Identify which cell holds the provided text, then report its [X, Y] central coordinate. 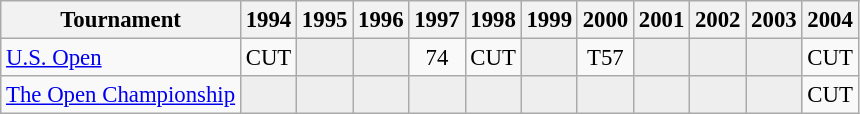
2003 [774, 20]
Tournament [121, 20]
1995 [325, 20]
1999 [549, 20]
U.S. Open [121, 58]
1997 [437, 20]
2004 [830, 20]
2000 [605, 20]
1994 [268, 20]
2002 [718, 20]
2001 [661, 20]
74 [437, 58]
1996 [381, 20]
The Open Championship [121, 95]
1998 [493, 20]
T57 [605, 58]
